Capture the cell that displays the provided text and extract its [x, y] central coordinate. 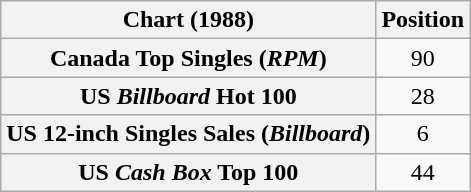
6 [423, 134]
Canada Top Singles (RPM) [188, 58]
Chart (1988) [188, 20]
28 [423, 96]
US Cash Box Top 100 [188, 172]
US Billboard Hot 100 [188, 96]
US 12-inch Singles Sales (Billboard) [188, 134]
Position [423, 20]
90 [423, 58]
44 [423, 172]
